For the text-containing cell, return its midpoint in [x, y] coordinate format. 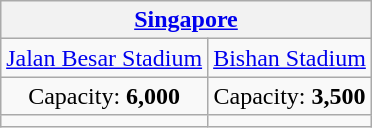
Jalan Besar Stadium [104, 58]
Capacity: 3,500 [290, 96]
Bishan Stadium [290, 58]
Singapore [186, 20]
Capacity: 6,000 [104, 96]
